Capture the cell that displays the provided text and extract its (X, Y) central coordinate. 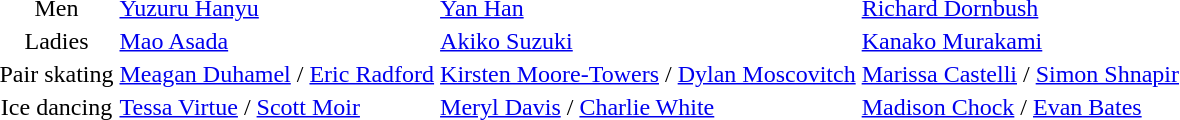
Meagan Duhamel / Eric Radford (277, 74)
Mao Asada (277, 41)
Kanako Murakami (1020, 41)
Kirsten Moore-Towers / Dylan Moscovitch (648, 74)
Akiko Suzuki (648, 41)
Marissa Castelli / Simon Shnapir (1020, 74)
